Pinpoint the cell where the given text exists, returning its [X, Y] midpoint coordinate. 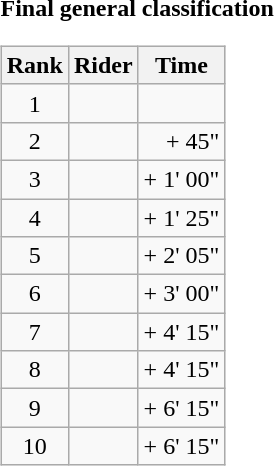
+ 1' 25" [182, 217]
8 [34, 370]
+ 2' 05" [182, 256]
9 [34, 408]
2 [34, 141]
Time [182, 65]
+ 45" [182, 141]
6 [34, 294]
Rank [34, 65]
Rider [103, 65]
1 [34, 103]
3 [34, 179]
+ 3' 00" [182, 294]
4 [34, 217]
10 [34, 446]
7 [34, 332]
+ 1' 00" [182, 179]
5 [34, 256]
